Return the (X, Y) coordinate for the center point of the cell that contains the specified text.  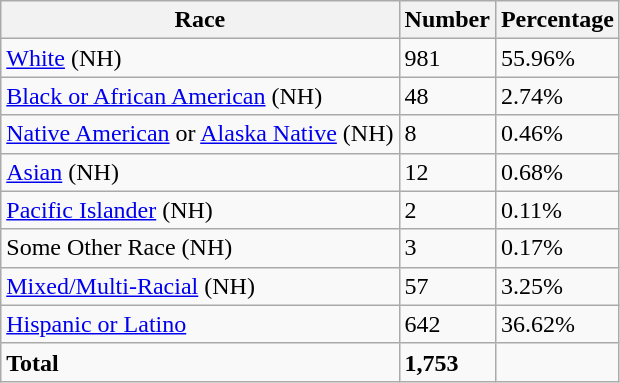
3.25% (557, 286)
Number (447, 20)
Race (200, 20)
2.74% (557, 96)
Mixed/Multi-Racial (NH) (200, 286)
White (NH) (200, 58)
48 (447, 96)
12 (447, 172)
Native American or Alaska Native (NH) (200, 134)
0.68% (557, 172)
Total (200, 362)
Hispanic or Latino (200, 324)
642 (447, 324)
981 (447, 58)
Black or African American (NH) (200, 96)
3 (447, 248)
Some Other Race (NH) (200, 248)
Percentage (557, 20)
0.11% (557, 210)
57 (447, 286)
1,753 (447, 362)
Pacific Islander (NH) (200, 210)
Asian (NH) (200, 172)
36.62% (557, 324)
2 (447, 210)
8 (447, 134)
0.46% (557, 134)
0.17% (557, 248)
55.96% (557, 58)
